Determine the [X, Y] coordinate at the center of the cell enclosing the given text.  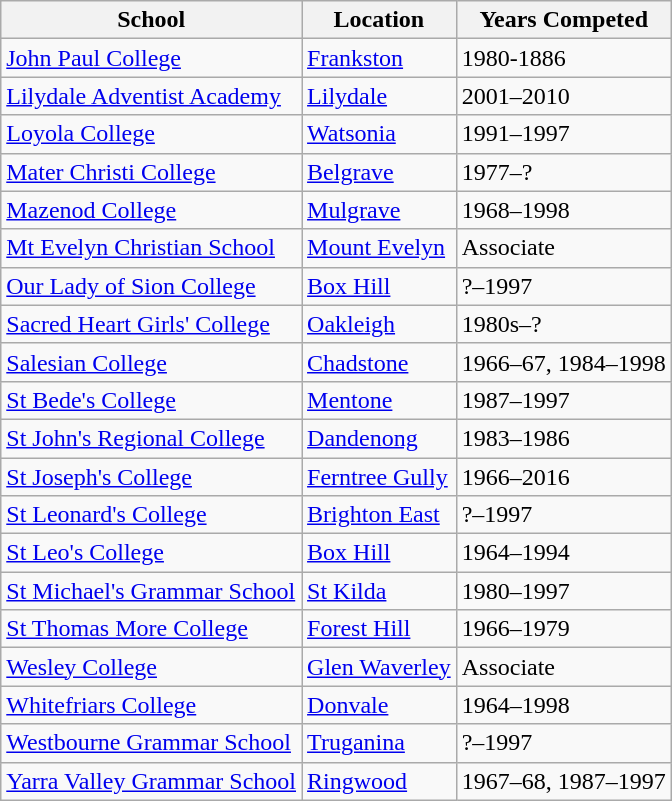
Mt Evelyn Christian School [152, 248]
Donvale [380, 705]
Years Competed [564, 20]
Frankston [380, 58]
Forest Hill [380, 629]
School [152, 20]
1991–1997 [564, 134]
Dandenong [380, 438]
Lilydale [380, 96]
Location [380, 20]
1966–67, 1984–1998 [564, 362]
Westbourne Grammar School [152, 743]
Chadstone [380, 362]
1980-1886 [564, 58]
Mater Christi College [152, 172]
John Paul College [152, 58]
Sacred Heart Girls' College [152, 324]
1987–1997 [564, 400]
1977–? [564, 172]
Whitefriars College [152, 705]
Wesley College [152, 667]
Loyola College [152, 134]
Oakleigh [380, 324]
Mentone [380, 400]
Truganina [380, 743]
1964–1994 [564, 553]
St Leo's College [152, 553]
St John's Regional College [152, 438]
Salesian College [152, 362]
St Leonard's College [152, 515]
Mulgrave [380, 210]
Our Lady of Sion College [152, 286]
Mazenod College [152, 210]
1983–1986 [564, 438]
Belgrave [380, 172]
1966–2016 [564, 477]
Watsonia [380, 134]
Ringwood [380, 781]
Mount Evelyn [380, 248]
2001–2010 [564, 96]
St Kilda [380, 591]
1980s–? [564, 324]
Yarra Valley Grammar School [152, 781]
1968–1998 [564, 210]
Glen Waverley [380, 667]
1967–68, 1987–1997 [564, 781]
1980–1997 [564, 591]
St Michael's Grammar School [152, 591]
Ferntree Gully [380, 477]
1964–1998 [564, 705]
Brighton East [380, 515]
Lilydale Adventist Academy [152, 96]
St Thomas More College [152, 629]
1966–1979 [564, 629]
St Bede's College [152, 400]
St Joseph's College [152, 477]
